Locate the cell with the specified text and output its [x, y] center coordinate. 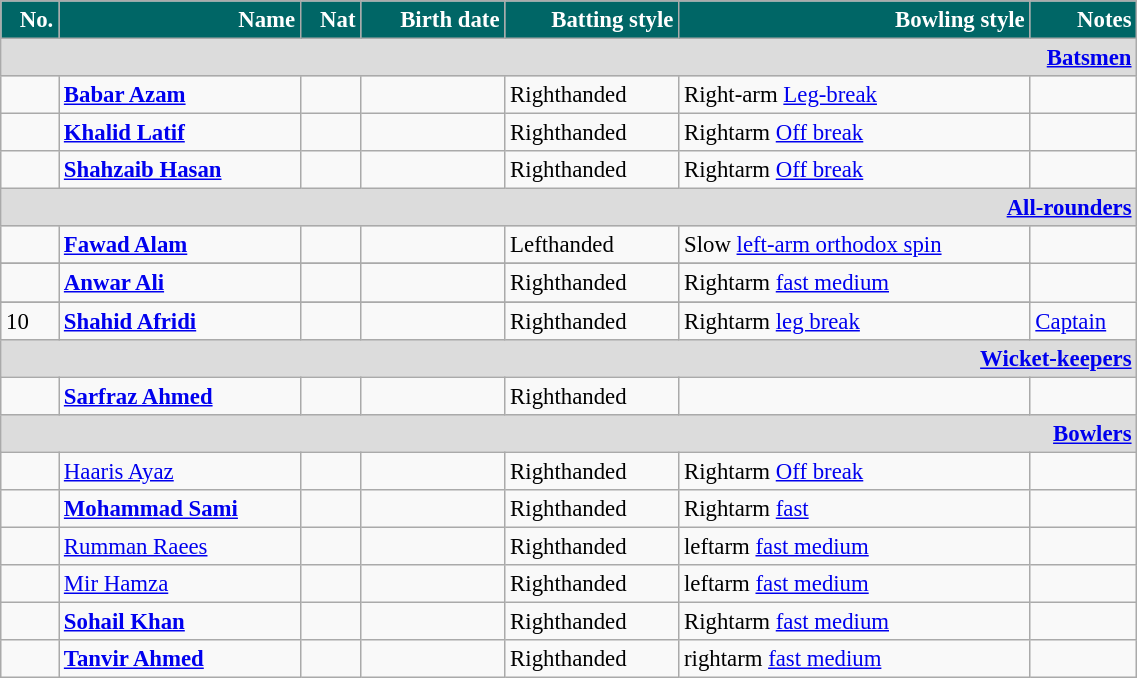
Name [180, 20]
Bowling style [854, 20]
rightarm fast medium [854, 659]
Rightarm fast [854, 509]
Lefthanded [592, 245]
No. [30, 20]
Nat [330, 20]
Shahzaib Hasan [180, 170]
Birth date [433, 20]
Mohammad Sami [180, 509]
Rumman Raees [180, 546]
Fawad Alam [180, 245]
Wicket-keepers [569, 358]
Khalid Latif [180, 133]
Batsmen [569, 58]
Sohail Khan [180, 621]
Bowlers [569, 433]
Babar Azam [180, 95]
Anwar Ali [180, 283]
10 [30, 321]
Sarfraz Ahmed [180, 396]
Shahid Afridi [180, 321]
Slow left-arm orthodox spin [854, 245]
All-rounders [569, 208]
Notes [1084, 20]
Rightarm leg break [854, 321]
Tanvir Ahmed [180, 659]
Batting style [592, 20]
Captain [1084, 321]
Mir Hamza [180, 584]
Haaris Ayaz [180, 471]
Right-arm Leg-break [854, 95]
